Search for the cell housing the specified text and yield its [X, Y] center coordinate. 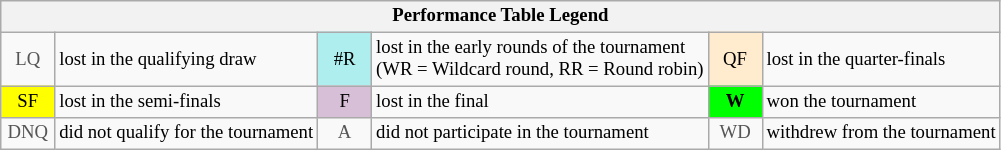
did not participate in the tournament [540, 134]
lost in the qualifying draw [186, 60]
A [345, 134]
WD [735, 134]
did not qualify for the tournament [186, 134]
DNQ [28, 134]
#R [345, 60]
lost in the final [540, 102]
won the tournament [881, 102]
withdrew from the tournament [881, 134]
lost in the semi-finals [186, 102]
F [345, 102]
SF [28, 102]
lost in the quarter-finals [881, 60]
W [735, 102]
Performance Table Legend [500, 16]
LQ [28, 60]
lost in the early rounds of the tournament(WR = Wildcard round, RR = Round robin) [540, 60]
QF [735, 60]
